Extract the [x, y] coordinate from the center of the cell holding the provided text.  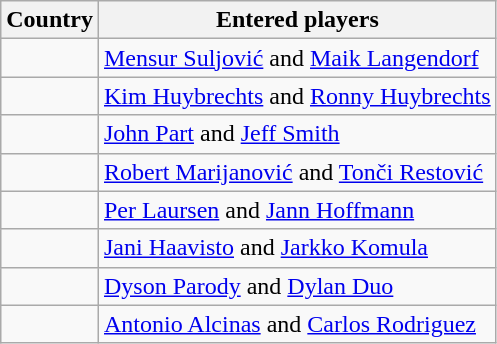
Mensur Suljović and Maik Langendorf [297, 58]
Antonio Alcinas and Carlos Rodriguez [297, 324]
Country [50, 20]
Jani Haavisto and Jarkko Komula [297, 248]
Robert Marijanović and Tonči Restović [297, 172]
Per Laursen and Jann Hoffmann [297, 210]
Kim Huybrechts and Ronny Huybrechts [297, 96]
Dyson Parody and Dylan Duo [297, 286]
John Part and Jeff Smith [297, 134]
Entered players [297, 20]
